Return the (x, y) coordinate for the center point of the cell that contains the specified text.  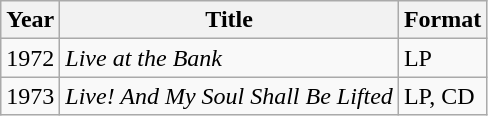
1973 (30, 96)
Live! And My Soul Shall Be Lifted (230, 96)
LP (442, 58)
LP, CD (442, 96)
Live at the Bank (230, 58)
Title (230, 20)
1972 (30, 58)
Format (442, 20)
Year (30, 20)
